Scan for the cell matching the given text and deliver its [X, Y] coordinate at center. 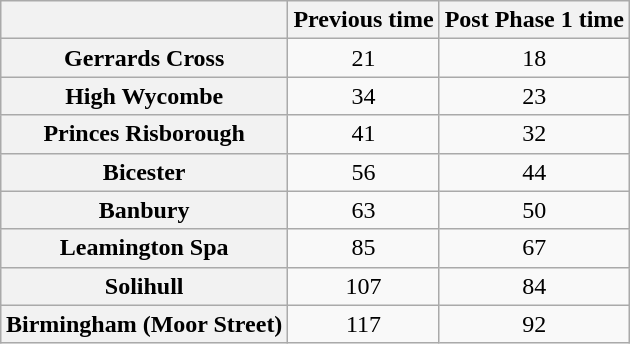
63 [364, 210]
32 [534, 134]
Gerrards Cross [144, 58]
34 [364, 96]
Banbury [144, 210]
18 [534, 58]
Post Phase 1 time [534, 20]
117 [364, 324]
84 [534, 286]
23 [534, 96]
67 [534, 248]
High Wycombe [144, 96]
Solihull [144, 286]
107 [364, 286]
44 [534, 172]
Bicester [144, 172]
21 [364, 58]
41 [364, 134]
56 [364, 172]
92 [534, 324]
Birmingham (Moor Street) [144, 324]
Previous time [364, 20]
Leamington Spa [144, 248]
50 [534, 210]
85 [364, 248]
Princes Risborough [144, 134]
